For the text-containing cell, return its midpoint in [x, y] coordinate format. 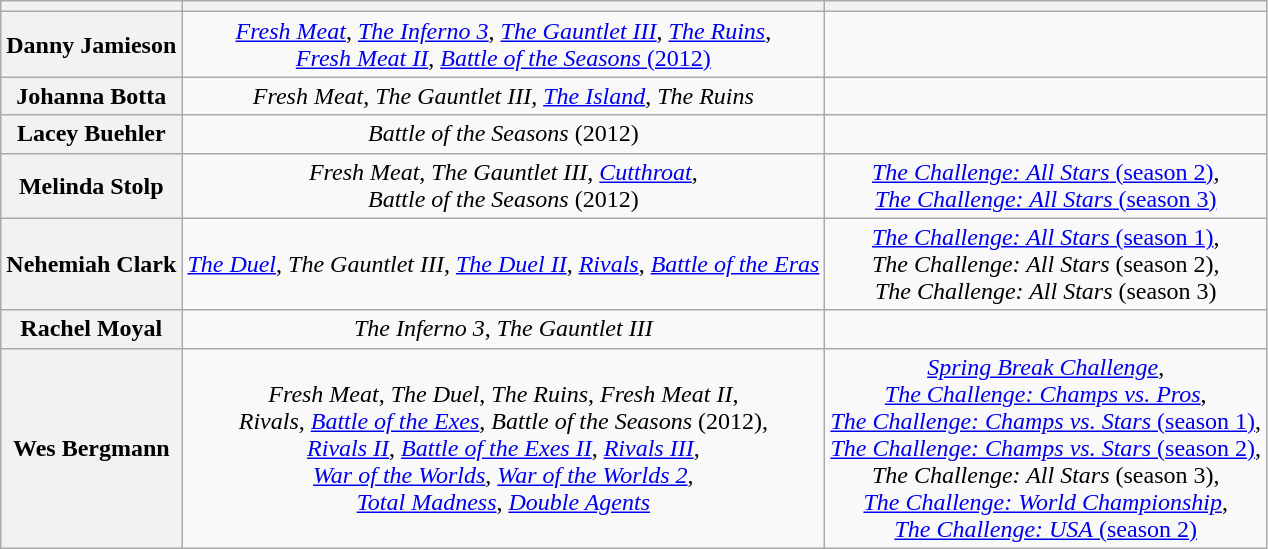
The Challenge: All Stars (season 1),The Challenge: All Stars (season 2),The Challenge: All Stars (season 3) [1046, 264]
Melinda Stolp [92, 186]
Fresh Meat, The Gauntlet III, The Island, The Ruins [504, 96]
Fresh Meat, The Gauntlet III, Cutthroat,Battle of the Seasons (2012) [504, 186]
Wes Bergmann [92, 448]
The Duel, The Gauntlet III, The Duel II, Rivals, Battle of the Eras [504, 264]
The Inferno 3, The Gauntlet III [504, 329]
Nehemiah Clark [92, 264]
The Challenge: All Stars (season 2),The Challenge: All Stars (season 3) [1046, 186]
Danny Jamieson [92, 44]
Lacey Buehler [92, 134]
Rachel Moyal [92, 329]
Johanna Botta [92, 96]
Fresh Meat, The Inferno 3, The Gauntlet III, The Ruins,Fresh Meat II, Battle of the Seasons (2012) [504, 44]
Battle of the Seasons (2012) [504, 134]
